Find where the given text appears and provide that cell's center as [X, Y] coordinate. 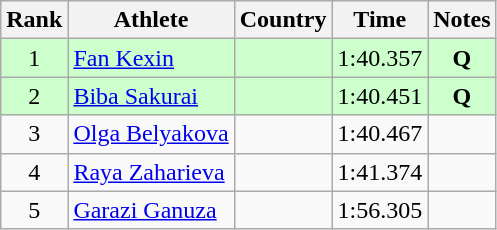
2 [34, 96]
1 [34, 58]
Athlete [151, 20]
Fan Kexin [151, 58]
1:40.467 [380, 134]
Olga Belyakova [151, 134]
1:40.357 [380, 58]
Country [283, 20]
Notes [462, 20]
5 [34, 210]
4 [34, 172]
Biba Sakurai [151, 96]
1:56.305 [380, 210]
Time [380, 20]
Rank [34, 20]
1:41.374 [380, 172]
Garazi Ganuza [151, 210]
Raya Zaharieva [151, 172]
1:40.451 [380, 96]
3 [34, 134]
